For the text-containing cell, return its midpoint in (X, Y) coordinate format. 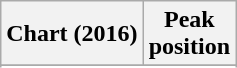
Peak position (189, 34)
Chart (2016) (72, 34)
